Identify which cell holds the provided text, then report its [X, Y] central coordinate. 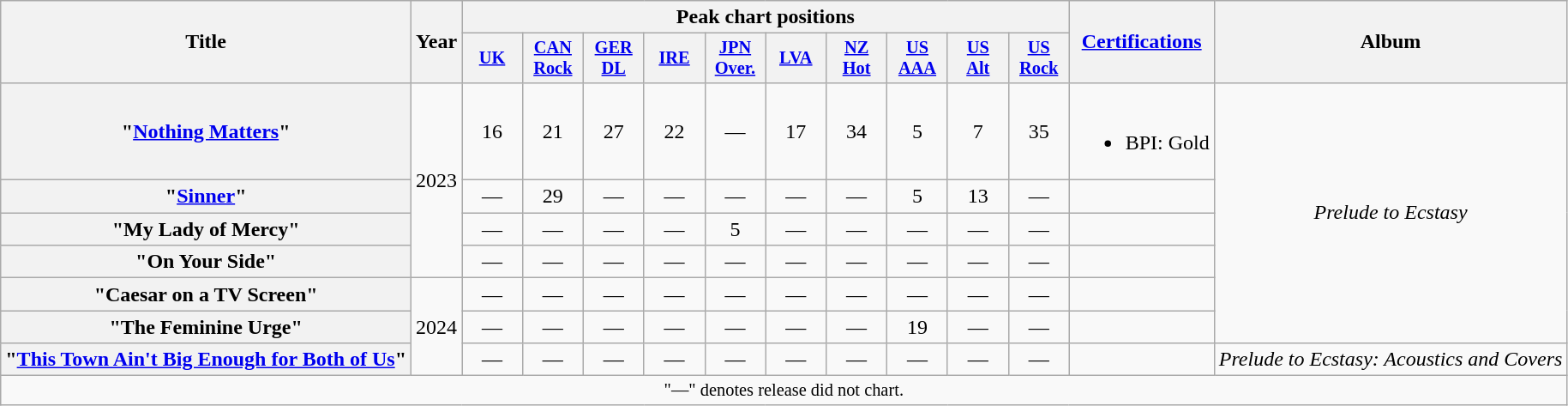
27 [614, 130]
2024 [437, 327]
"—" denotes release did not chart. [784, 391]
21 [552, 130]
"Sinner" [206, 197]
Peak chart positions [766, 17]
GERDL [614, 58]
NZHot [857, 58]
19 [917, 327]
2023 [437, 180]
UK [492, 58]
Title [206, 42]
Certifications [1142, 42]
USAAA [917, 58]
JPNOver. [736, 58]
13 [977, 197]
BPI: Gold [1142, 130]
35 [1039, 130]
Year [437, 42]
CANRock [552, 58]
USRock [1039, 58]
LVA [796, 58]
"The Feminine Urge" [206, 327]
16 [492, 130]
IRE [674, 58]
USAlt [977, 58]
"My Lady of Mercy" [206, 229]
22 [674, 130]
29 [552, 197]
34 [857, 130]
7 [977, 130]
17 [796, 130]
"This Town Ain't Big Enough for Both of Us" [206, 360]
Prelude to Ecstasy [1391, 213]
Prelude to Ecstasy: Acoustics and Covers [1391, 360]
Album [1391, 42]
"Nothing Matters" [206, 130]
"Caesar on a TV Screen" [206, 294]
"On Your Side" [206, 262]
